Determine the [X, Y] coordinate at the center of the cell enclosing the given text.  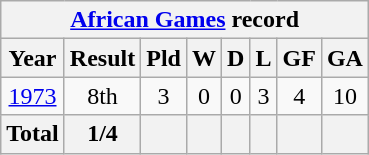
W [204, 58]
African Games record [185, 20]
8th [102, 96]
Pld [164, 58]
GF [299, 58]
4 [299, 96]
1/4 [102, 134]
10 [344, 96]
Total [33, 134]
Result [102, 58]
GA [344, 58]
Year [33, 58]
L [264, 58]
1973 [33, 96]
D [236, 58]
